For the text-containing cell, return its midpoint in [X, Y] coordinate format. 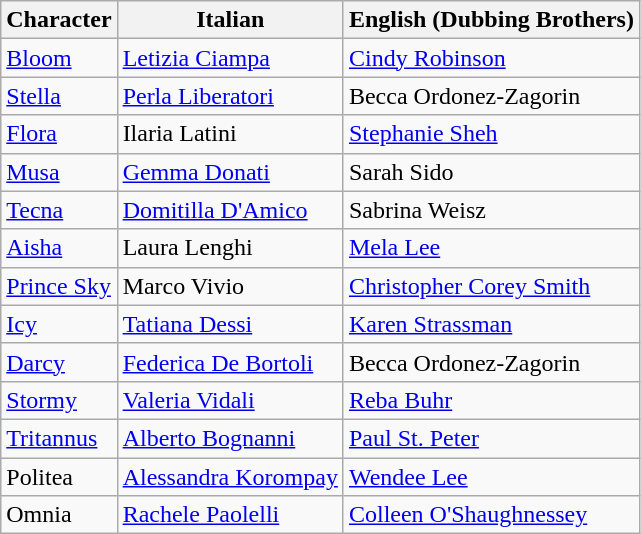
Reba Buhr [491, 400]
Tatiana Dessi [230, 324]
Paul St. Peter [491, 438]
Character [59, 20]
Sarah Sido [491, 172]
Federica De Bortoli [230, 362]
Wendee Lee [491, 477]
Marco Vivio [230, 286]
Gemma Donati [230, 172]
Icy [59, 324]
Sabrina Weisz [491, 210]
Prince Sky [59, 286]
Omnia [59, 515]
Christopher Corey Smith [491, 286]
Stephanie Sheh [491, 134]
Darcy [59, 362]
Alessandra Korompay [230, 477]
Letizia Ciampa [230, 58]
Perla Liberatori [230, 96]
Colleen O'Shaughnessey [491, 515]
Stormy [59, 400]
Aisha [59, 248]
Stella [59, 96]
Bloom [59, 58]
Valeria Vidali [230, 400]
Italian [230, 20]
Laura Lenghi [230, 248]
Tecna [59, 210]
Ilaria Latini [230, 134]
Karen Strassman [491, 324]
English (Dubbing Brothers) [491, 20]
Tritannus [59, 438]
Domitilla D'Amico [230, 210]
Musa [59, 172]
Flora [59, 134]
Rachele Paolelli [230, 515]
Mela Lee [491, 248]
Cindy Robinson [491, 58]
Alberto Bognanni [230, 438]
Politea [59, 477]
